Output the [x, y] coordinate of the center of the cell containing the given text.  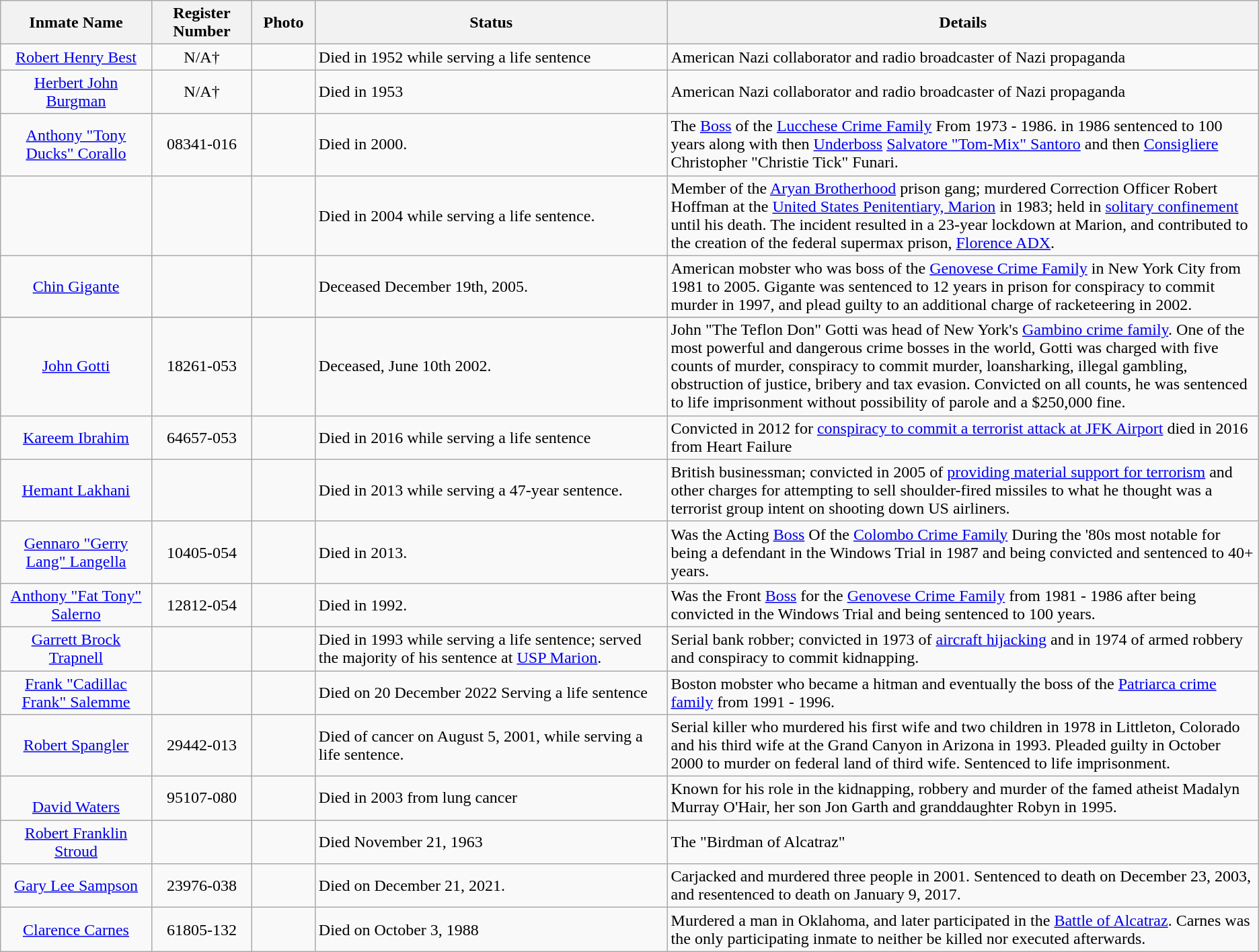
Died in 2000. [491, 145]
Hemant Lakhani [76, 490]
Deceased, June 10th 2002. [491, 366]
Gary Lee Sampson [76, 886]
95107-080 [202, 799]
Died in 1992. [491, 605]
Carjacked and murdered three people in 2001. Sentenced to death on December 23, 2003, and resentenced to death on January 9, 2017. [963, 886]
Died in 2003 from lung cancer [491, 799]
Robert Henry Best [76, 57]
Robert Spangler [76, 746]
Died November 21, 1963 [491, 842]
Details [963, 23]
12812-054 [202, 605]
Died on October 3, 1988 [491, 929]
Chin Gigante [76, 286]
Herbert John Burgman [76, 91]
Anthony "Tony Ducks" Corallo [76, 145]
29442-013 [202, 746]
Kareem Ibrahim [76, 437]
18261-053 [202, 366]
10405-054 [202, 552]
Convicted in 2012 for conspiracy to commit a terrorist attack at JFK Airport died in 2016 from Heart Failure [963, 437]
Died in 2016 while serving a life sentence [491, 437]
Photo [284, 23]
Anthony "Fat Tony" Salerno [76, 605]
Deceased December 19th, 2005. [491, 286]
Died in 1993 while serving a life sentence; served the majority of his sentence at USP Marion. [491, 648]
Died in 1952 while serving a life sentence [491, 57]
Clarence Carnes [76, 929]
Died in 2004 while serving a life sentence. [491, 215]
23976-038 [202, 886]
Boston mobster who became a hitman and eventually the boss of the Patriarca crime family from 1991 - 1996. [963, 692]
Serial bank robber; convicted in 1973 of aircraft hijacking and in 1974 of armed robbery and conspiracy to commit kidnapping. [963, 648]
Died in 2013 while serving a 47-year sentence. [491, 490]
Inmate Name [76, 23]
61805-132 [202, 929]
Register Number [202, 23]
Died in 1953 [491, 91]
08341-016 [202, 145]
Died on December 21, 2021. [491, 886]
The "Birdman of Alcatraz" [963, 842]
Garrett Brock Trapnell [76, 648]
Frank "Cadillac Frank" Salemme [76, 692]
Died of cancer on August 5, 2001, while serving a life sentence. [491, 746]
Was the Front Boss for the Genovese Crime Family from 1981 - 1986 after being convicted in the Windows Trial and being sentenced to 100 years. [963, 605]
John Gotti [76, 366]
Died on 20 December 2022 Serving a life sentence [491, 692]
David Waters [76, 799]
64657-053 [202, 437]
Died in 2013. [491, 552]
Status [491, 23]
Robert Franklin Stroud [76, 842]
Gennaro "Gerry Lang" Langella [76, 552]
